Provide the (x, y) coordinate of the cell's center where the given text is located.  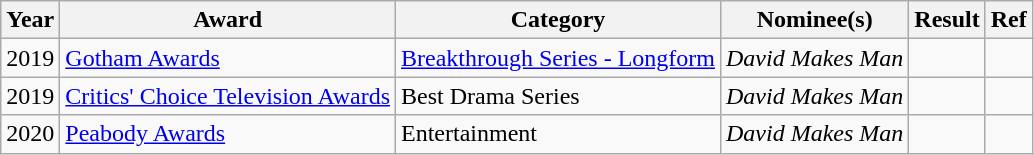
Ref (1008, 20)
Nominee(s) (814, 20)
Gotham Awards (228, 58)
Entertainment (558, 134)
Year (30, 20)
Peabody Awards (228, 134)
Best Drama Series (558, 96)
Breakthrough Series - Longform (558, 58)
Critics' Choice Television Awards (228, 96)
Result (947, 20)
Category (558, 20)
Award (228, 20)
2020 (30, 134)
